Determine the [x, y] coordinate at the center of the cell enclosing the given text.  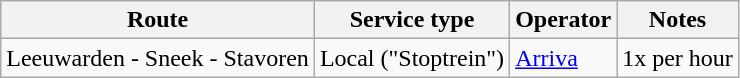
Leeuwarden - Sneek - Stavoren [158, 58]
Notes [678, 20]
Route [158, 20]
Local ("Stoptrein") [412, 58]
1x per hour [678, 58]
Operator [564, 20]
Service type [412, 20]
Arriva [564, 58]
